Scan for the cell matching the given text and deliver its [x, y] coordinate at center. 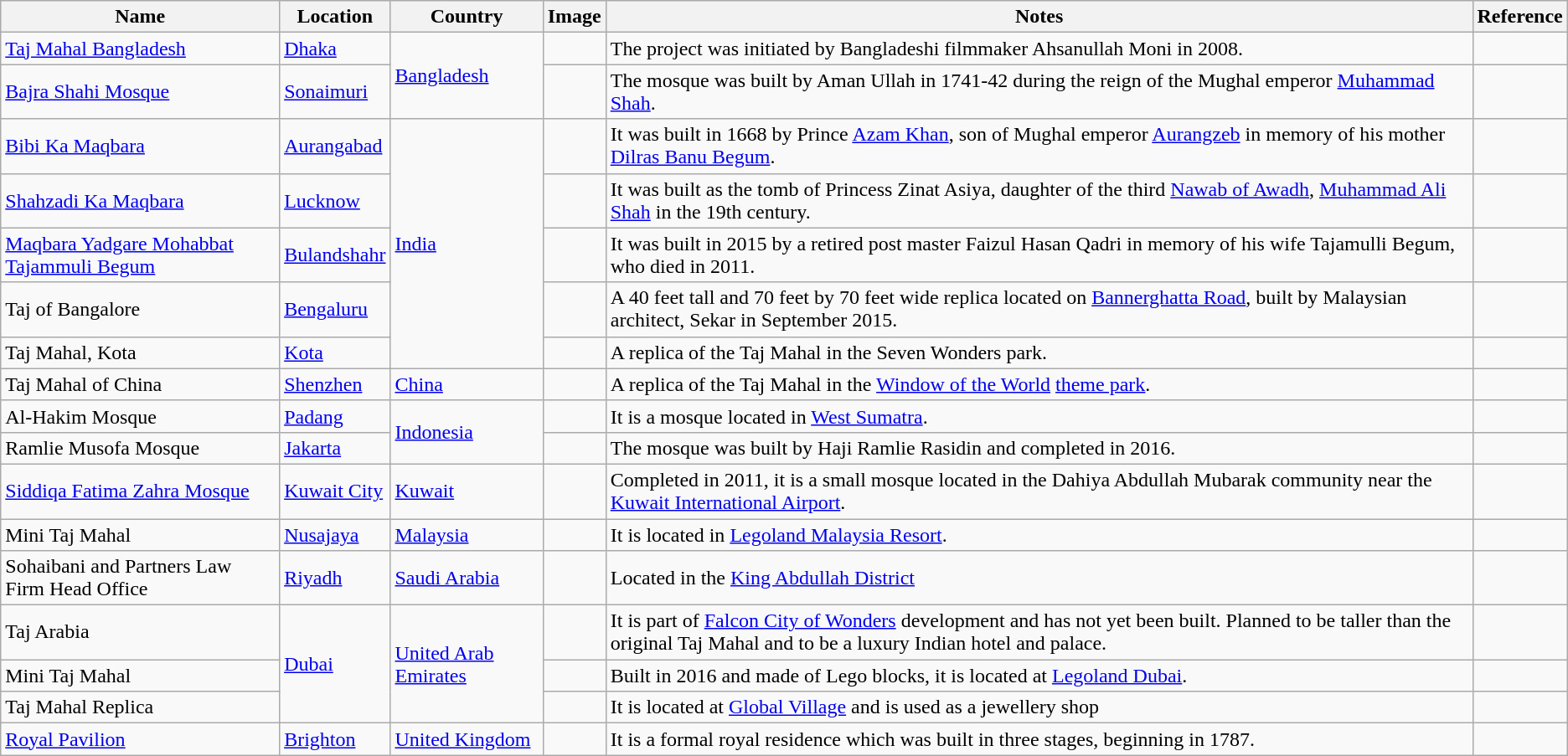
Country [467, 17]
Bangladesh [467, 75]
Saudi Arabia [467, 578]
China [467, 384]
Kuwait City [335, 491]
Completed in 2011, it is a small mosque located in the Dahiya Abdullah Mubarak community near the Kuwait International Airport. [1039, 491]
Sonaimuri [335, 92]
Maqbara Yadgare Mohabbat Tajammuli Begum [141, 255]
Taj Mahal of China [141, 384]
Bibi Ka Maqbara [141, 146]
Dhaka [335, 49]
Siddiqa Fatima Zahra Mosque [141, 491]
It is a mosque located in West Sumatra. [1039, 416]
Jakarta [335, 448]
Dubai [335, 665]
Reference [1519, 17]
A replica of the Taj Mahal in the Window of the World theme park. [1039, 384]
Taj Mahal Replica [141, 707]
Built in 2016 and made of Lego blocks, it is located at Legoland Dubai. [1039, 676]
Location [335, 17]
Taj Mahal, Kota [141, 352]
It is a formal royal residence which was built in three stages, beginning in 1787. [1039, 739]
The mosque was built by Aman Ullah in 1741-42 during the reign of the Mughal emperor Muhammad Shah. [1039, 92]
Lucknow [335, 201]
Shenzhen [335, 384]
Shahzadi Ka Maqbara [141, 201]
The project was initiated by Bangladeshi filmmaker Ahsanullah Moni in 2008. [1039, 49]
Royal Pavilion [141, 739]
Ramlie Musofa Mosque [141, 448]
India [467, 244]
Riyadh [335, 578]
Brighton [335, 739]
Taj Mahal Bangladesh [141, 49]
Sohaibani and Partners Law Firm Head Office [141, 578]
Kota [335, 352]
Padang [335, 416]
It is located in Legoland Malaysia Resort. [1039, 535]
It is located at Global Village and is used as a jewellery shop [1039, 707]
It was built in 2015 by a retired post master Faizul Hasan Qadri in memory of his wife Tajamulli Begum, who died in 2011. [1039, 255]
A 40 feet tall and 70 feet by 70 feet wide replica located on Bannerghatta Road, built by Malaysian architect, Sekar in September 2015. [1039, 310]
Image [575, 17]
It was built as the tomb of Princess Zinat Asiya, daughter of the third Nawab of Awadh, Muhammad Ali Shah in the 19th century. [1039, 201]
Notes [1039, 17]
A replica of the Taj Mahal in the Seven Wonders park. [1039, 352]
United Arab Emirates [467, 665]
Malaysia [467, 535]
Kuwait [467, 491]
Located in the King Abdullah District [1039, 578]
Nusajaya [335, 535]
Bulandshahr [335, 255]
Taj of Bangalore [141, 310]
United Kingdom [467, 739]
Taj Arabia [141, 633]
Bajra Shahi Mosque [141, 92]
Al-Hakim Mosque [141, 416]
It was built in 1668 by Prince Azam Khan, son of Mughal emperor Aurangzeb in memory of his mother Dilras Banu Begum. [1039, 146]
Name [141, 17]
Aurangabad [335, 146]
Bengaluru [335, 310]
The mosque was built by Haji Ramlie Rasidin and completed in 2016. [1039, 448]
Indonesia [467, 432]
